Scan for the cell matching the given text and deliver its (x, y) coordinate at center. 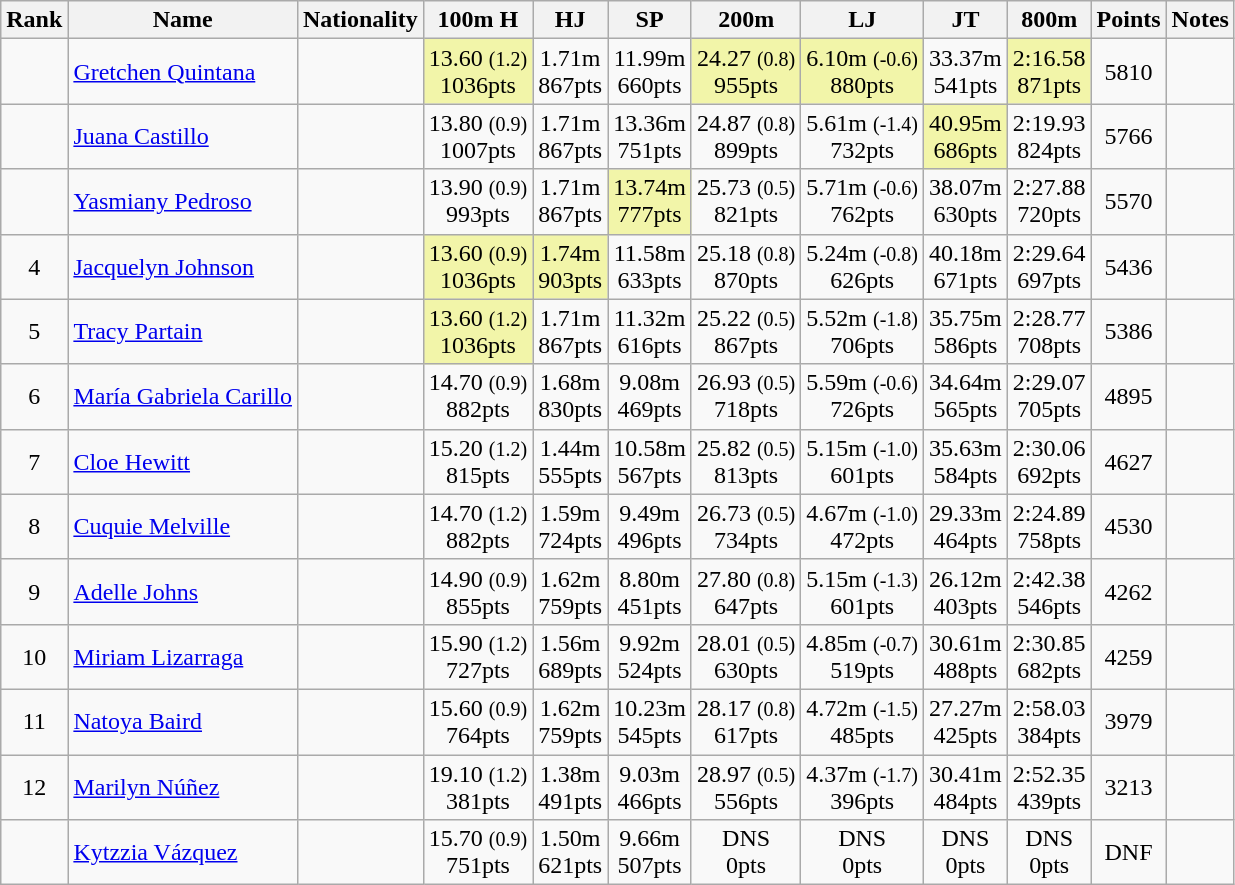
5.52m (-1.8) 706pts (862, 332)
2:30.06 692pts (1049, 462)
Yasmiany Pedroso (183, 202)
9.66m 507pts (650, 852)
25.73 (0.5) 821pts (746, 202)
2:28.77 708pts (1049, 332)
10.58m 567pts (650, 462)
13.80 (0.9) 1007pts (478, 136)
25.22 (0.5) 867pts (746, 332)
2:52.35 439pts (1049, 786)
13.74m 777pts (650, 202)
35.75m 586pts (966, 332)
4530 (1128, 526)
1.50m 621pts (570, 852)
JT (966, 20)
14.90 (0.9) 855pts (478, 592)
5.24m (-0.8) 626pts (862, 266)
4.67m (-1.0) 472pts (862, 526)
Nationality (360, 20)
5 (34, 332)
2:29.07 705pts (1049, 396)
1.56m 689pts (570, 656)
27.80 (0.8) 647pts (746, 592)
12 (34, 786)
1.59m 724pts (570, 526)
15.70 (0.9) 751pts (478, 852)
4 (34, 266)
13.36m 751pts (650, 136)
6 (34, 396)
Jacquelyn Johnson (183, 266)
13.90 (0.9) 993pts (478, 202)
25.18 (0.8) 870pts (746, 266)
8.80m 451pts (650, 592)
4.72m (-1.5) 485pts (862, 722)
9.49m 496pts (650, 526)
26.73 (0.5) 734pts (746, 526)
200m (746, 20)
Adelle Johns (183, 592)
27.27m 425pts (966, 722)
26.93 (0.5) 718pts (746, 396)
Points (1128, 20)
2:42.38 546pts (1049, 592)
4895 (1128, 396)
38.07m 630pts (966, 202)
LJ (862, 20)
4.37m (-1.7) 396pts (862, 786)
Tracy Partain (183, 332)
34.64m 565pts (966, 396)
40.95m 686pts (966, 136)
DNF (1128, 852)
28.01 (0.5) 630pts (746, 656)
4.85m (-0.7) 519pts (862, 656)
9.92m 524pts (650, 656)
3979 (1128, 722)
María Gabriela Carillo (183, 396)
29.33m 464pts (966, 526)
800m (1049, 20)
35.63m 584pts (966, 462)
14.70 (1.2) 882pts (478, 526)
Natoya Baird (183, 722)
28.17 (0.8) 617pts (746, 722)
10.23m 545pts (650, 722)
25.82 (0.5) 813pts (746, 462)
Name (183, 20)
10 (34, 656)
5766 (1128, 136)
2:30.85 682pts (1049, 656)
3213 (1128, 786)
5810 (1128, 72)
5386 (1128, 332)
13.60 (0.9) 1036pts (478, 266)
5.15m (-1.3) 601pts (862, 592)
2:19.93 824pts (1049, 136)
9 (34, 592)
19.10 (1.2) 381pts (478, 786)
1.74m 903pts (570, 266)
Marilyn Núñez (183, 786)
2:58.03 384pts (1049, 722)
1.38m 491pts (570, 786)
14.70 (0.9) 882pts (478, 396)
30.41m 484pts (966, 786)
5436 (1128, 266)
5570 (1128, 202)
Gretchen Quintana (183, 72)
Juana Castillo (183, 136)
11.58m 633pts (650, 266)
11.32m 616pts (650, 332)
2:27.88 720pts (1049, 202)
11.99m 660pts (650, 72)
Miriam Lizarraga (183, 656)
5.61m (-1.4) 732pts (862, 136)
HJ (570, 20)
Kytzzia Vázquez (183, 852)
2:29.64 697pts (1049, 266)
4627 (1128, 462)
1.44m 555pts (570, 462)
4259 (1128, 656)
9.08m 469pts (650, 396)
33.37m 541pts (966, 72)
26.12m 403pts (966, 592)
Notes (1200, 20)
Rank (34, 20)
7 (34, 462)
5.15m (-1.0) 601pts (862, 462)
11 (34, 722)
30.61m 488pts (966, 656)
100m H (478, 20)
15.90 (1.2) 727pts (478, 656)
15.60 (0.9) 764pts (478, 722)
5.71m (-0.6) 762pts (862, 202)
8 (34, 526)
15.20 (1.2) 815pts (478, 462)
1.68m 830pts (570, 396)
2:24.89 758pts (1049, 526)
9.03m 466pts (650, 786)
Cuquie Melville (183, 526)
5.59m (-0.6) 726pts (862, 396)
24.87 (0.8) 899pts (746, 136)
2:16.58 871pts (1049, 72)
40.18m 671pts (966, 266)
28.97 (0.5) 556pts (746, 786)
4262 (1128, 592)
SP (650, 20)
Cloe Hewitt (183, 462)
24.27 (0.8) 955pts (746, 72)
6.10m (-0.6) 880pts (862, 72)
